From the cell containing the given text, extract its center point as [x, y] coordinate. 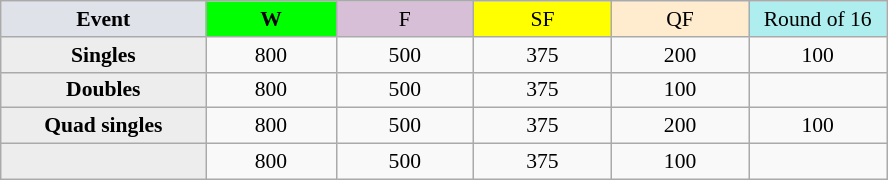
SF [543, 19]
Quad singles [104, 126]
Round of 16 [818, 19]
QF [680, 19]
W [271, 19]
Event [104, 19]
Singles [104, 55]
F [405, 19]
Doubles [104, 90]
